Return [X, Y] of the center of cell containing provided text 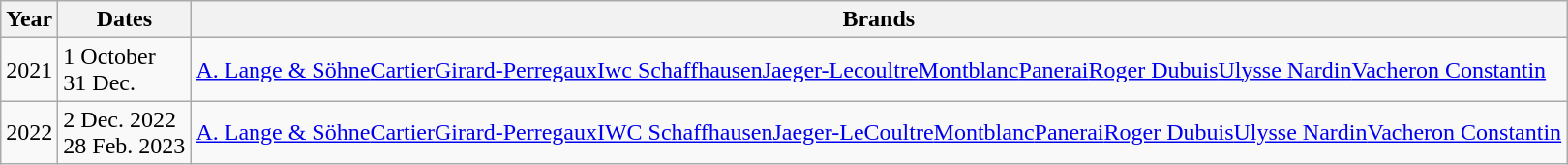
A. Lange & SöhneCartierGirard-PerregauxIWC SchaffhausenJaeger-LeCoultreMontblancPaneraiRoger DubuisUlysse NardinVacheron Constantin [879, 132]
2021 [29, 70]
Dates [124, 19]
Brands [879, 19]
2022 [29, 132]
Year [29, 19]
A. Lange & SöhneCartierGirard-PerregauxIwc SchaffhausenJaeger-LecoultreMontblancPaneraiRoger DubuisUlysse NardinVacheron Constantin [879, 70]
1 October31 Dec. [124, 70]
2 Dec. 202228 Feb. 2023 [124, 132]
